Determine the [X, Y] coordinate at the center of the cell enclosing the given text.  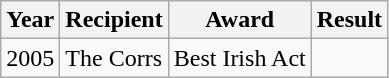
Year [30, 20]
2005 [30, 58]
Best Irish Act [240, 58]
The Corrs [114, 58]
Award [240, 20]
Recipient [114, 20]
Result [349, 20]
